Provide the [x, y] coordinate of the cell's center where the given text is located.  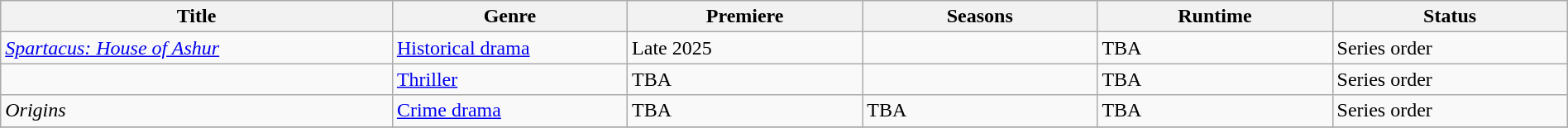
Status [1450, 17]
Origins [197, 111]
Thriller [509, 79]
Title [197, 17]
Historical drama [509, 48]
Genre [509, 17]
Spartacus: House of Ashur [197, 48]
Crime drama [509, 111]
Premiere [745, 17]
Late 2025 [745, 48]
Runtime [1215, 17]
Seasons [980, 17]
